Scan for the cell matching the given text and deliver its (x, y) coordinate at center. 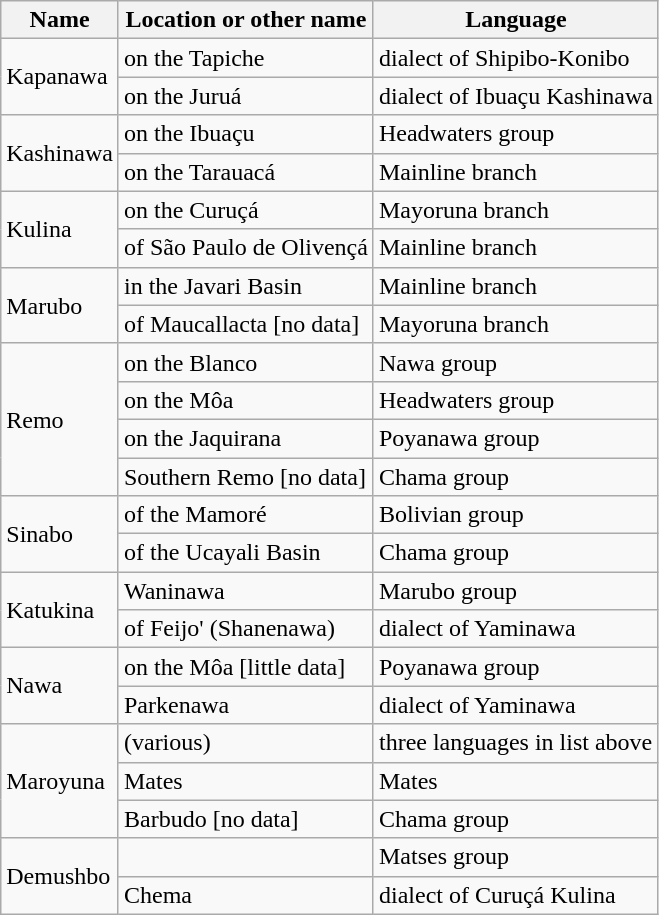
Southern Remo [no data] (246, 477)
on the Tapiche (246, 58)
Nawa group (516, 362)
Marubo group (516, 591)
Nawa (60, 686)
Bolivian group (516, 515)
Sinabo (60, 534)
on the Curuçá (246, 210)
on the Tarauacá (246, 172)
Waninawa (246, 591)
Parkenawa (246, 705)
of the Ucayali Basin (246, 553)
dialect of Curuçá Kulina (516, 895)
on the Jaquirana (246, 438)
on the Môa (246, 400)
Matses group (516, 857)
dialect of Shipibo-Konibo (516, 58)
Kapanawa (60, 77)
on the Juruá (246, 96)
of the Mamoré (246, 515)
on the Blanco (246, 362)
in the Javari Basin (246, 286)
Maroyuna (60, 781)
Remo (60, 419)
Katukina (60, 610)
Chema (246, 895)
three languages in list above (516, 743)
Marubo (60, 305)
Name (60, 20)
Demushbo (60, 876)
Language (516, 20)
of Maucallacta [no data] (246, 324)
of Feijo' (Shanenawa) (246, 629)
Barbudo [no data] (246, 819)
of São Paulo de Olivençá (246, 248)
dialect of Ibuaçu Kashinawa (516, 96)
(various) (246, 743)
Location or other name (246, 20)
on the Ibuaçu (246, 134)
Kulina (60, 229)
Kashinawa (60, 153)
on the Môa [little data] (246, 667)
